Pinpoint the cell where the given text exists, returning its (x, y) midpoint coordinate. 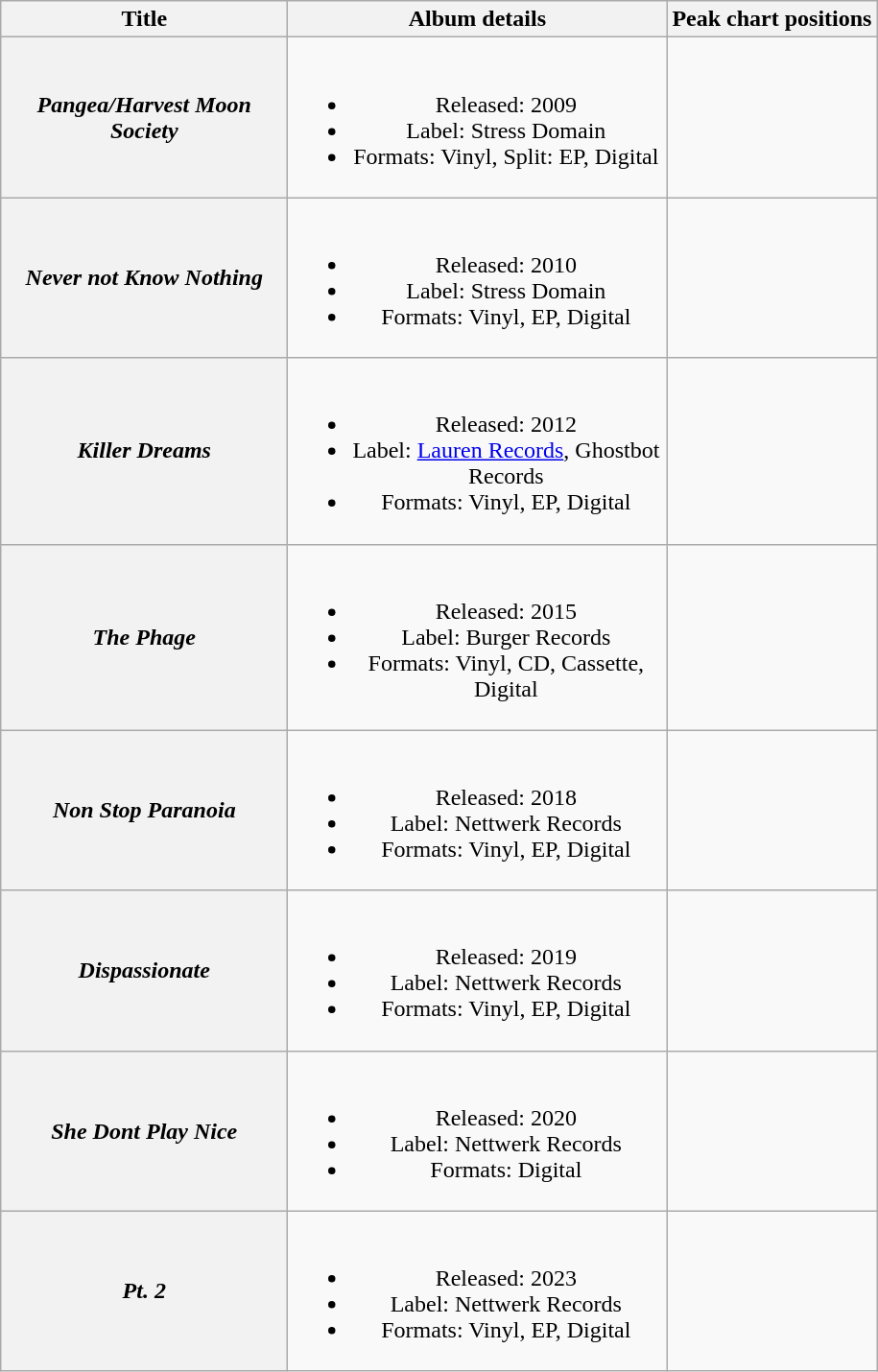
Released: 2015Label: Burger RecordsFormats: Vinyl, CD, Cassette, Digital (478, 637)
Released: 2012Label: Lauren Records, Ghostbot RecordsFormats: Vinyl, EP, Digital (478, 451)
Killer Dreams (144, 451)
Title (144, 19)
Released: 2010Label: Stress DomainFormats: Vinyl, EP, Digital (478, 278)
Pt. 2 (144, 1291)
Released: 2019Label: Nettwerk RecordsFormats: Vinyl, EP, Digital (478, 971)
The Phage (144, 637)
She Dont Play Nice (144, 1130)
Peak chart positions (771, 19)
Released: 2020Label: Nettwerk RecordsFormats: Digital (478, 1130)
Dispassionate (144, 971)
Released: 2009Label: Stress DomainFormats: Vinyl, Split: EP, Digital (478, 117)
Pangea/Harvest Moon Society (144, 117)
Non Stop Paranoia (144, 810)
Released: 2018Label: Nettwerk RecordsFormats: Vinyl, EP, Digital (478, 810)
Album details (478, 19)
Released: 2023Label: Nettwerk RecordsFormats: Vinyl, EP, Digital (478, 1291)
Never not Know Nothing (144, 278)
